Return (x, y) of the center of cell containing provided text 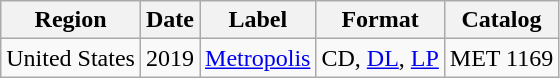
MET 1169 (501, 58)
Label (258, 20)
Region (71, 20)
2019 (170, 58)
Catalog (501, 20)
Metropolis (258, 58)
CD, DL, LP (380, 58)
Date (170, 20)
United States (71, 58)
Format (380, 20)
